Extract the (X, Y) coordinate from the center of the cell holding the provided text.  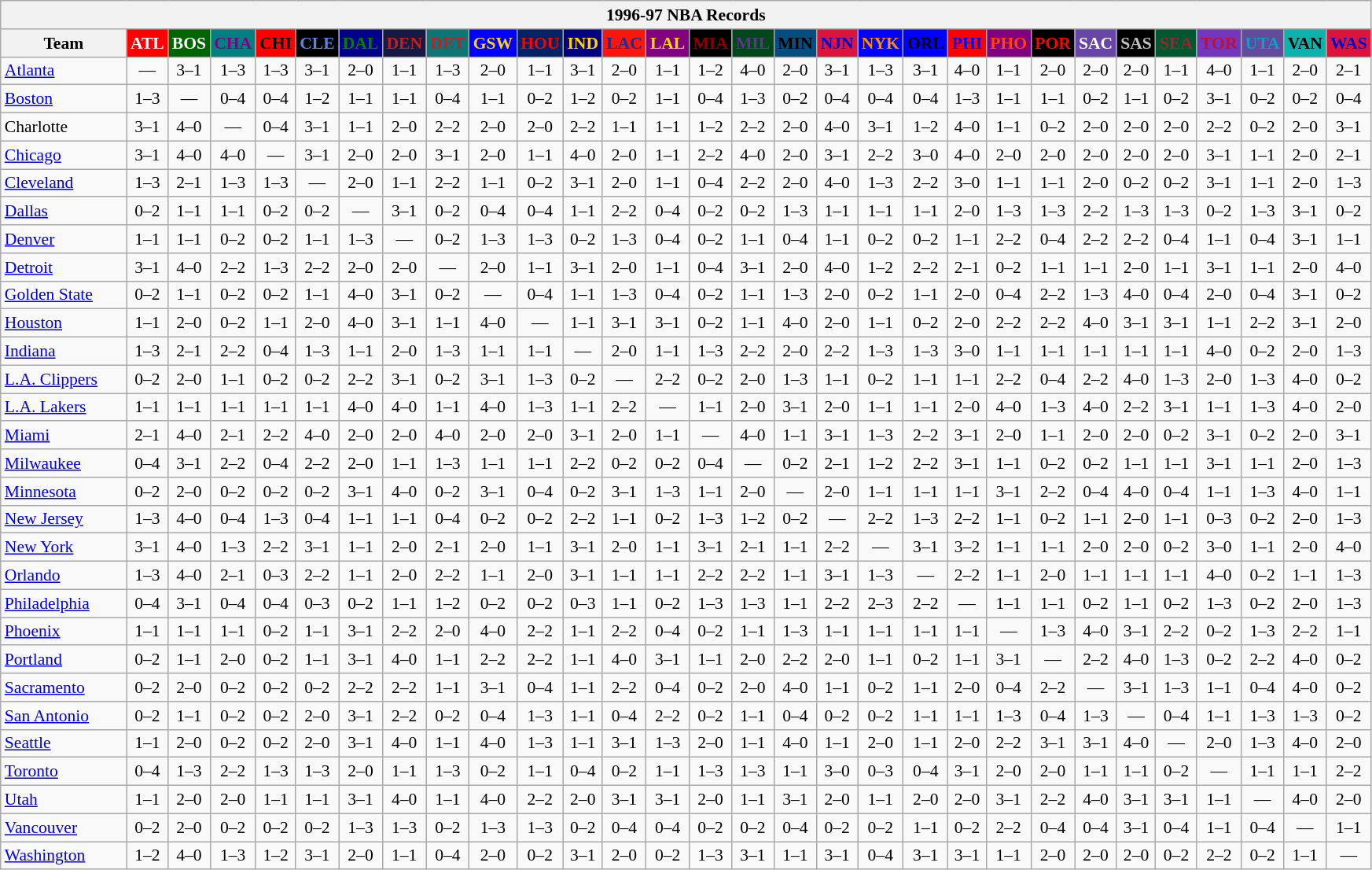
Chicago (64, 155)
SAS (1136, 43)
Denver (64, 239)
DEN (404, 43)
UTA (1263, 43)
Milwaukee (64, 463)
Toronto (64, 772)
Phoenix (64, 632)
Philadelphia (64, 603)
Team (64, 43)
PHI (967, 43)
Vancouver (64, 828)
Miami (64, 436)
BOS (189, 43)
Utah (64, 800)
Golden State (64, 295)
Atlanta (64, 71)
Minnesota (64, 492)
IND (583, 43)
CHI (275, 43)
NJN (837, 43)
MIA (710, 43)
NYK (881, 43)
SEA (1176, 43)
DET (448, 43)
Houston (64, 323)
DAL (361, 43)
Washington (64, 856)
MIN (795, 43)
WAS (1349, 43)
L.A. Lakers (64, 407)
POR (1053, 43)
CLE (318, 43)
CHA (233, 43)
TOR (1219, 43)
Indiana (64, 352)
GSW (494, 43)
L.A. Clippers (64, 379)
1996-97 NBA Records (686, 15)
New York (64, 547)
Boston (64, 99)
PHO (1008, 43)
New Jersey (64, 519)
SAC (1096, 43)
Seattle (64, 743)
Orlando (64, 576)
3–2 (967, 547)
San Antonio (64, 716)
Detroit (64, 267)
VAN (1305, 43)
MIL (753, 43)
ATL (148, 43)
Dallas (64, 212)
2–3 (881, 603)
ORL (926, 43)
LAC (624, 43)
Portland (64, 660)
Cleveland (64, 183)
Charlotte (64, 127)
HOU (539, 43)
Sacramento (64, 688)
LAL (668, 43)
